For the text-containing cell, return its midpoint in [X, Y] coordinate format. 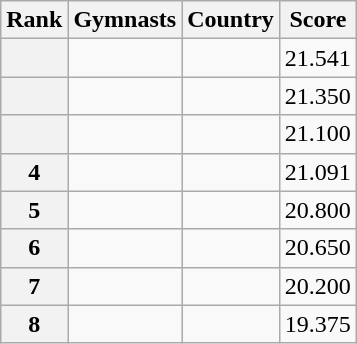
21.541 [318, 58]
5 [34, 210]
6 [34, 248]
8 [34, 324]
Gymnasts [125, 20]
19.375 [318, 324]
4 [34, 172]
Score [318, 20]
21.100 [318, 134]
7 [34, 286]
20.200 [318, 286]
Rank [34, 20]
Country [231, 20]
21.350 [318, 96]
20.650 [318, 248]
20.800 [318, 210]
21.091 [318, 172]
